Search for the cell housing the specified text and yield its (x, y) center coordinate. 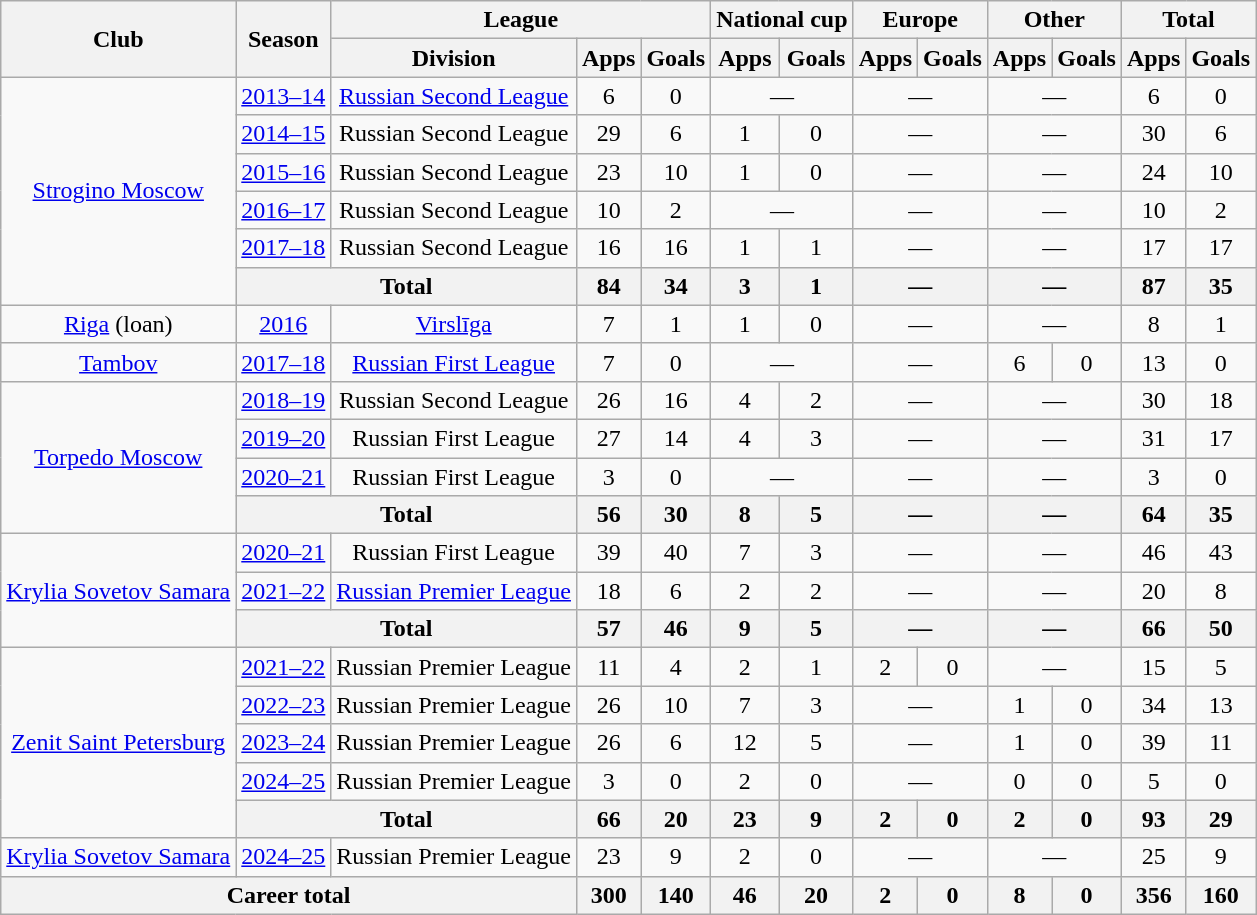
40 (676, 553)
2022–23 (284, 705)
Season (284, 39)
56 (608, 515)
57 (608, 629)
Division (454, 58)
Club (118, 39)
64 (1153, 515)
27 (608, 438)
24 (1153, 172)
2016–17 (284, 210)
84 (608, 286)
2015–16 (284, 172)
Virslīga (454, 324)
31 (1153, 438)
12 (745, 743)
2018–19 (284, 400)
14 (676, 438)
Torpedo Moscow (118, 457)
2013–14 (284, 96)
Career total (289, 895)
Other (1054, 20)
50 (1221, 629)
2014–15 (284, 134)
Zenit Saint Petersburg (118, 743)
93 (1153, 819)
Strogino Moscow (118, 191)
2016 (284, 324)
Tambov (118, 362)
Riga (loan) (118, 324)
356 (1153, 895)
2023–24 (284, 743)
15 (1153, 667)
160 (1221, 895)
43 (1221, 553)
Europe (920, 20)
140 (676, 895)
2019–20 (284, 438)
National cup (782, 20)
300 (608, 895)
87 (1153, 286)
League (521, 20)
25 (1153, 857)
